Capture the cell that displays the provided text and extract its (X, Y) central coordinate. 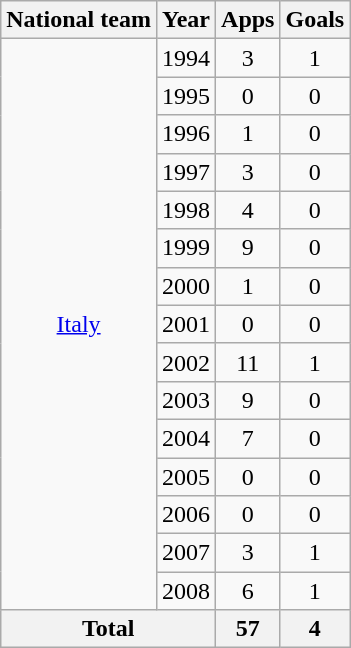
2005 (186, 477)
2008 (186, 591)
2004 (186, 438)
1998 (186, 210)
11 (248, 362)
Total (108, 629)
Apps (248, 20)
Goals (315, 20)
57 (248, 629)
2002 (186, 362)
2001 (186, 324)
1994 (186, 58)
Italy (79, 324)
1997 (186, 172)
2000 (186, 286)
1999 (186, 248)
2007 (186, 553)
1995 (186, 96)
2003 (186, 400)
7 (248, 438)
6 (248, 591)
National team (79, 20)
Year (186, 20)
2006 (186, 515)
1996 (186, 134)
